For the text-containing cell, return its midpoint in (X, Y) coordinate format. 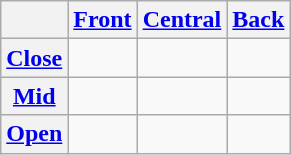
Central (182, 20)
Front (102, 20)
Back (258, 20)
Close (34, 58)
Mid (34, 96)
Open (34, 134)
